For the text-containing cell, return its midpoint in [x, y] coordinate format. 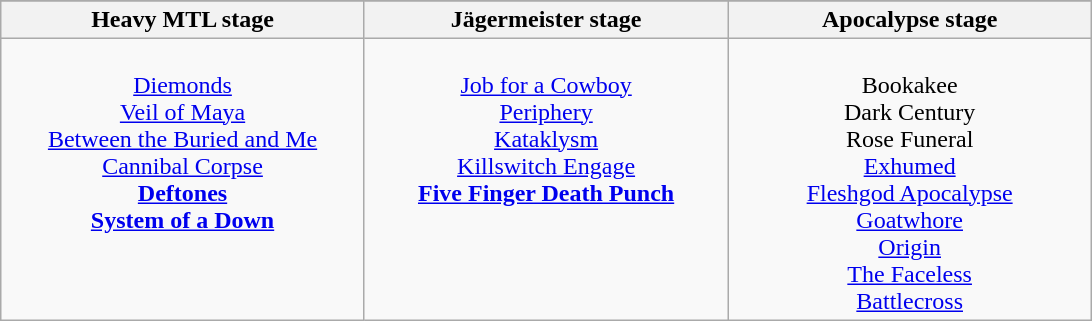
Bookakee Dark Century Rose Funeral Exhumed Fleshgod Apocalypse Goatwhore Origin The Faceless Battlecross [910, 180]
Apocalypse stage [910, 20]
Heavy MTL stage [183, 20]
Diemonds Veil of Maya Between the Buried and Me Cannibal Corpse Deftones System of a Down [183, 180]
Jägermeister stage [546, 20]
Job for a Cowboy Periphery Kataklysm Killswitch Engage Five Finger Death Punch [546, 180]
